Determine the (X, Y) coordinate at the center of the cell enclosing the given text.  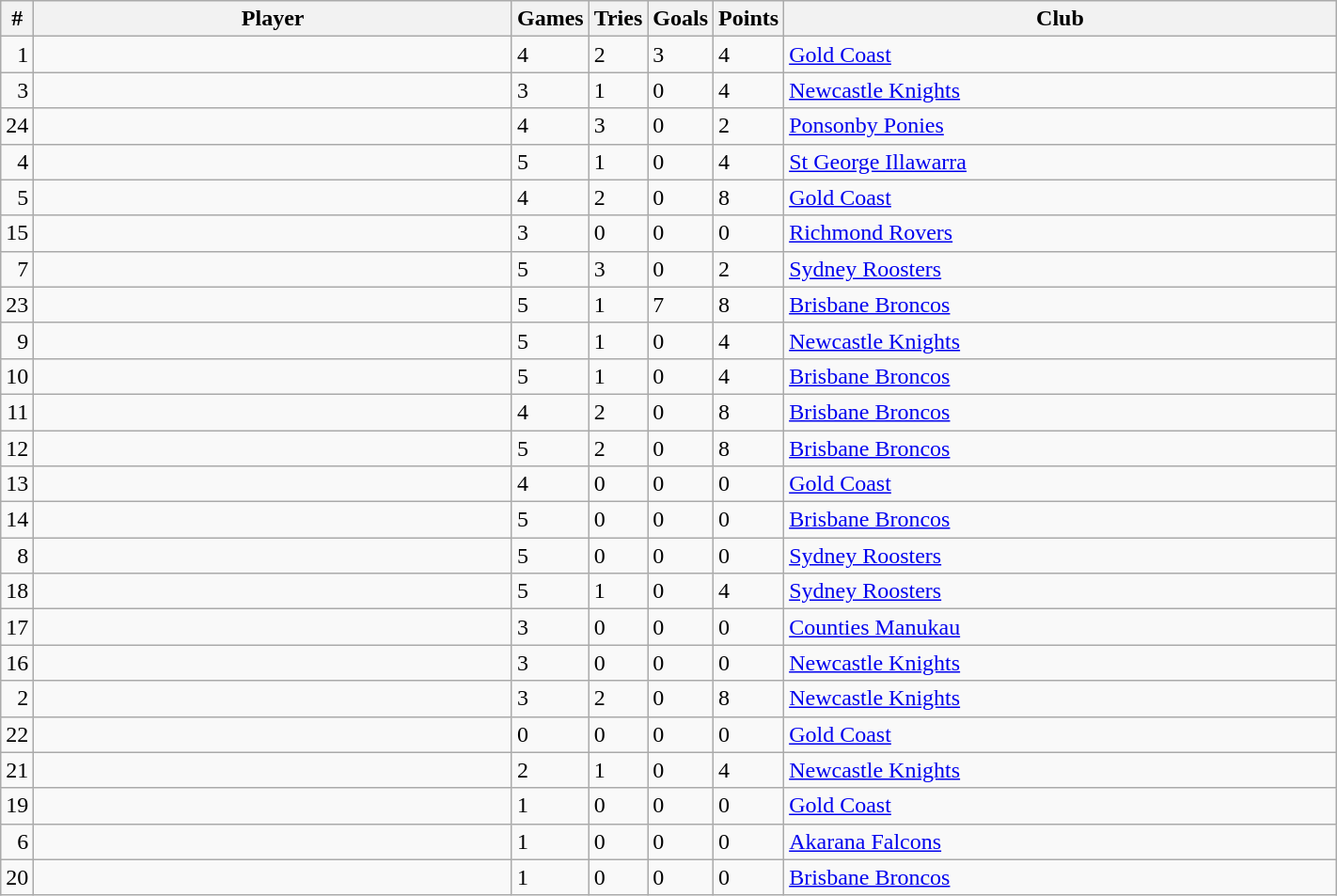
22 (17, 734)
Games (550, 19)
16 (17, 663)
St George Illawarra (1061, 162)
19 (17, 806)
17 (17, 627)
Tries (619, 19)
10 (17, 376)
Points (748, 19)
11 (17, 412)
Richmond Rovers (1061, 233)
13 (17, 484)
6 (17, 841)
23 (17, 305)
Ponsonby Ponies (1061, 126)
Player (273, 19)
Goals (681, 19)
# (17, 19)
24 (17, 126)
18 (17, 591)
Akarana Falcons (1061, 841)
21 (17, 770)
14 (17, 520)
Club (1061, 19)
12 (17, 448)
15 (17, 233)
9 (17, 340)
Counties Manukau (1061, 627)
20 (17, 877)
